For the text-containing cell, return its midpoint in (X, Y) coordinate format. 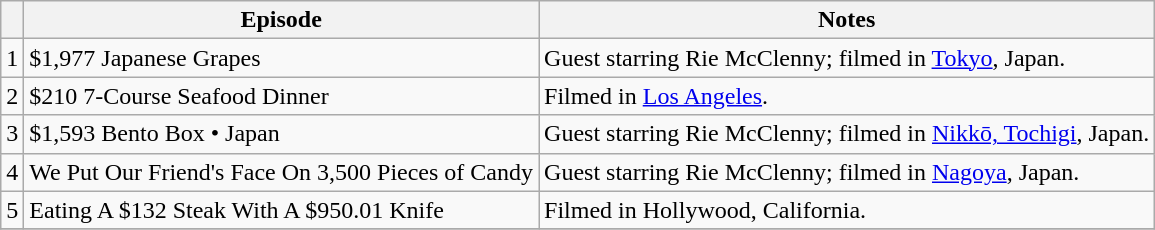
1 (12, 58)
$210 7-Course Seafood Dinner (282, 96)
Eating A $132 Steak With A $950.01 Knife (282, 210)
$1,593 Bento Box • Japan (282, 134)
Notes (847, 20)
Filmed in Hollywood, California. (847, 210)
2 (12, 96)
Guest starring Rie McClenny; filmed in Nagoya, Japan. (847, 172)
We Put Our Friend's Face On 3,500 Pieces of Candy (282, 172)
5 (12, 210)
3 (12, 134)
Guest starring Rie McClenny; filmed in Nikkō, Tochigi, Japan. (847, 134)
Filmed in Los Angeles. (847, 96)
$1,977 Japanese Grapes (282, 58)
4 (12, 172)
Episode (282, 20)
Guest starring Rie McClenny; filmed in Tokyo, Japan. (847, 58)
